Return (x, y) of the center of cell containing provided text 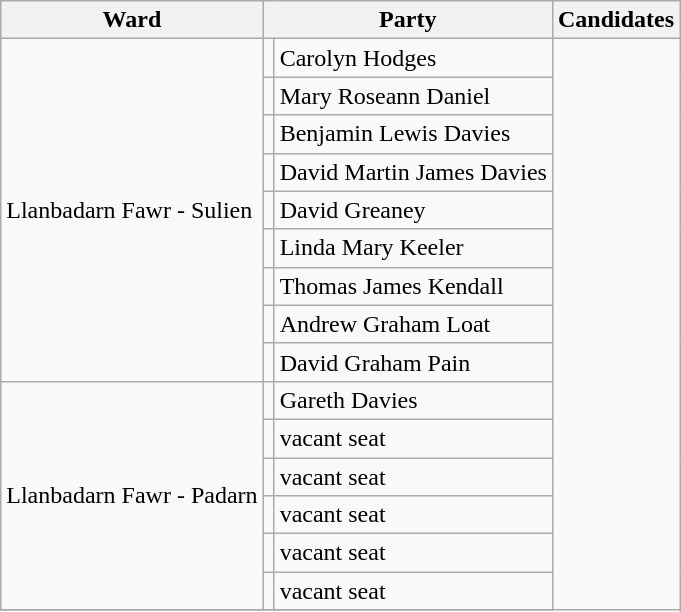
Llanbadarn Fawr - Sulien (132, 210)
David Martin James Davies (413, 172)
Llanbadarn Fawr - Padarn (132, 495)
Party (408, 20)
Gareth Davies (413, 400)
Andrew Graham Loat (413, 324)
David Graham Pain (413, 362)
Carolyn Hodges (413, 58)
Mary Roseann Daniel (413, 96)
Linda Mary Keeler (413, 248)
Ward (132, 20)
Thomas James Kendall (413, 286)
David Greaney (413, 210)
Benjamin Lewis Davies (413, 134)
Candidates (616, 20)
